Scan for the cell matching the given text and deliver its (X, Y) coordinate at center. 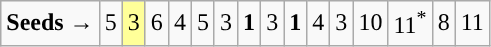
6 (156, 24)
8 (444, 24)
11 (472, 24)
10 (370, 24)
Seeds → (50, 24)
11* (410, 24)
